Search for the cell housing the specified text and yield its [X, Y] center coordinate. 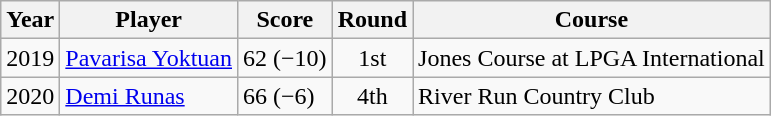
62 (−10) [286, 58]
66 (−6) [286, 96]
River Run Country Club [592, 96]
Player [149, 20]
2020 [30, 96]
1st [372, 58]
Demi Runas [149, 96]
Score [286, 20]
Jones Course at LPGA International [592, 58]
Round [372, 20]
2019 [30, 58]
4th [372, 96]
Pavarisa Yoktuan [149, 58]
Course [592, 20]
Year [30, 20]
